Pinpoint the cell where the given text exists, returning its [x, y] midpoint coordinate. 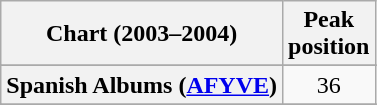
Chart (2003–2004) [142, 34]
Spanish Albums (AFYVE) [142, 85]
36 [329, 85]
Peakposition [329, 34]
